Detect which cell encompasses the target text, then output its (x, y) center coordinate. 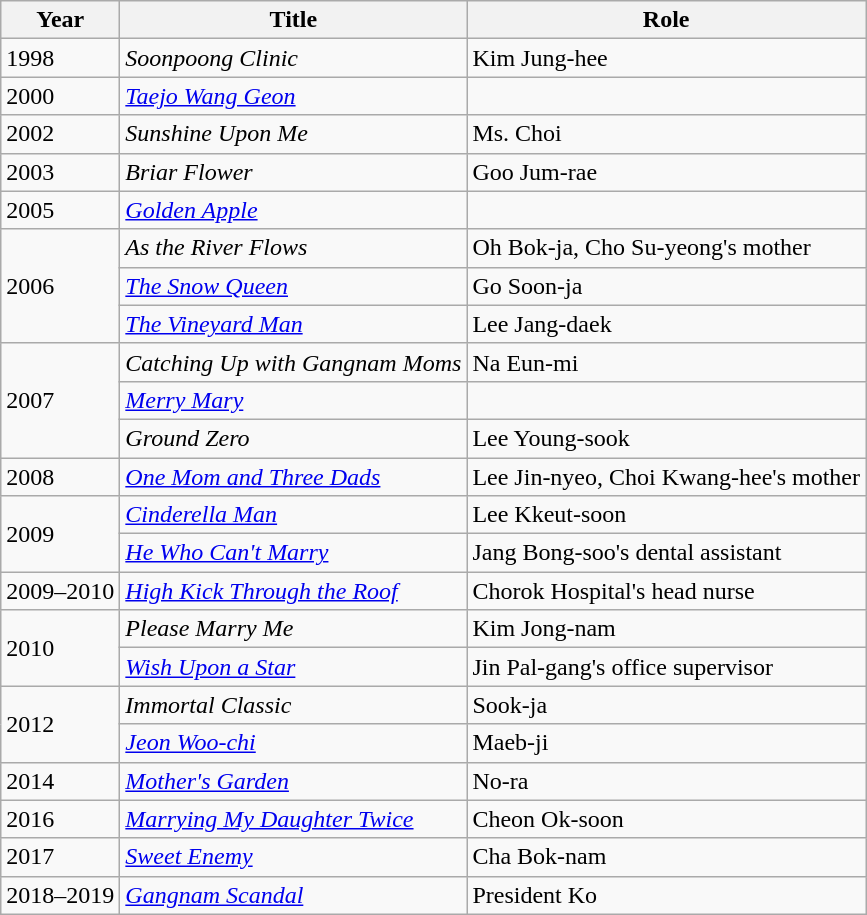
Merry Mary (294, 400)
Year (60, 20)
2008 (60, 477)
Jin Pal-gang's office supervisor (666, 667)
Mother's Garden (294, 781)
Lee Jang-daek (666, 324)
President Ko (666, 895)
Go Soon-ja (666, 286)
The Snow Queen (294, 286)
2002 (60, 134)
Lee Young-sook (666, 438)
2005 (60, 210)
1998 (60, 58)
Catching Up with Gangnam Moms (294, 362)
No-ra (666, 781)
He Who Can't Marry (294, 553)
Kim Jong-nam (666, 629)
Kim Jung-hee (666, 58)
One Mom and Three Dads (294, 477)
2009–2010 (60, 591)
2016 (60, 819)
Please Marry Me (294, 629)
Cinderella Man (294, 515)
Cha Bok-nam (666, 857)
Taejo Wang Geon (294, 96)
Sweet Enemy (294, 857)
2003 (60, 172)
Soonpoong Clinic (294, 58)
Lee Jin-nyeo, Choi Kwang-hee's mother (666, 477)
Sunshine Upon Me (294, 134)
Sook-ja (666, 705)
2014 (60, 781)
Maeb-ji (666, 743)
Oh Bok-ja, Cho Su-yeong's mother (666, 248)
2006 (60, 286)
Chorok Hospital's head nurse (666, 591)
Wish Upon a Star (294, 667)
Jeon Woo-chi (294, 743)
2017 (60, 857)
The Vineyard Man (294, 324)
Title (294, 20)
2009 (60, 534)
High Kick Through the Roof (294, 591)
Jang Bong-soo's dental assistant (666, 553)
2000 (60, 96)
Cheon Ok-soon (666, 819)
Ms. Choi (666, 134)
Gangnam Scandal (294, 895)
2010 (60, 648)
2012 (60, 724)
Lee Kkeut-soon (666, 515)
2007 (60, 400)
Golden Apple (294, 210)
Immortal Classic (294, 705)
2018–2019 (60, 895)
Na Eun-mi (666, 362)
Role (666, 20)
Marrying My Daughter Twice (294, 819)
Goo Jum-rae (666, 172)
Ground Zero (294, 438)
As the River Flows (294, 248)
Briar Flower (294, 172)
